Return (X, Y) of the center of cell containing provided text 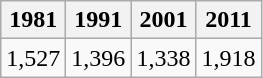
1,396 (98, 58)
1981 (34, 20)
1,918 (228, 58)
2011 (228, 20)
1991 (98, 20)
1,338 (164, 58)
1,527 (34, 58)
2001 (164, 20)
